Detect which cell encompasses the target text, then output its (X, Y) center coordinate. 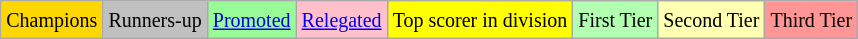
Promoted (252, 20)
Third Tier (812, 20)
Runners-up (155, 20)
Second Tier (712, 20)
First Tier (616, 20)
Relegated (342, 20)
Champions (52, 20)
Top scorer in division (480, 20)
